For the text-containing cell, return its midpoint in (X, Y) coordinate format. 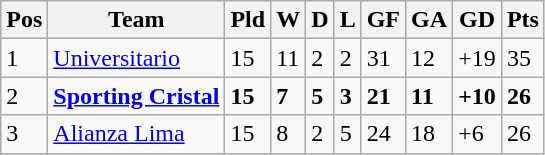
1 (24, 58)
D (320, 20)
Alianza Lima (136, 134)
L (348, 20)
W (288, 20)
18 (430, 134)
31 (383, 58)
GA (430, 20)
+6 (478, 134)
+10 (478, 96)
Pts (522, 20)
GF (383, 20)
12 (430, 58)
+19 (478, 58)
24 (383, 134)
Pos (24, 20)
Universitario (136, 58)
Sporting Cristal (136, 96)
7 (288, 96)
GD (478, 20)
21 (383, 96)
8 (288, 134)
Team (136, 20)
35 (522, 58)
Pld (248, 20)
